For the text-containing cell, return its midpoint in (x, y) coordinate format. 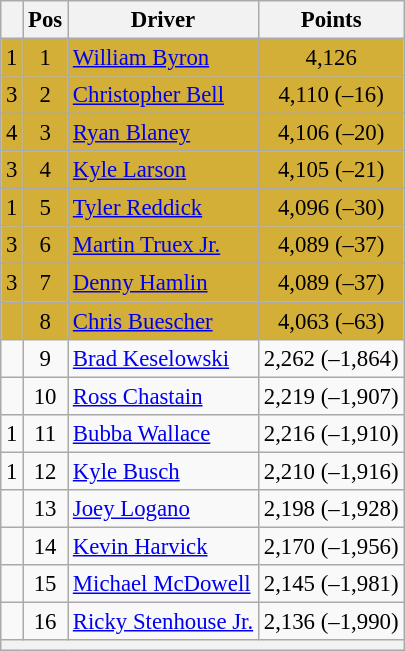
4,105 (–21) (330, 170)
10 (46, 396)
Martin Truex Jr. (164, 245)
William Byron (164, 58)
2,219 (–1,907) (330, 396)
9 (46, 358)
13 (46, 509)
12 (46, 471)
4,096 (–30) (330, 208)
Kyle Larson (164, 170)
4,126 (330, 58)
2,216 (–1,910) (330, 433)
8 (46, 321)
4,106 (–20) (330, 133)
7 (46, 283)
Pos (46, 20)
6 (46, 245)
14 (46, 546)
11 (46, 433)
Christopher Bell (164, 95)
Denny Hamlin (164, 283)
4,063 (–63) (330, 321)
2,170 (–1,956) (330, 546)
Ross Chastain (164, 396)
Tyler Reddick (164, 208)
4,110 (–16) (330, 95)
2,198 (–1,928) (330, 509)
Kevin Harvick (164, 546)
5 (46, 208)
2,136 (–1,990) (330, 621)
2,262 (–1,864) (330, 358)
Ricky Stenhouse Jr. (164, 621)
2,145 (–1,981) (330, 584)
2 (46, 95)
Kyle Busch (164, 471)
16 (46, 621)
15 (46, 584)
Michael McDowell (164, 584)
Bubba Wallace (164, 433)
Brad Keselowski (164, 358)
Ryan Blaney (164, 133)
Joey Logano (164, 509)
2,210 (–1,916) (330, 471)
Driver (164, 20)
Points (330, 20)
Chris Buescher (164, 321)
